Detect which cell encompasses the target text, then output its [X, Y] center coordinate. 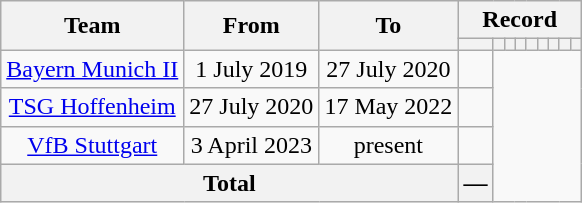
TSG Hoffenheim [92, 107]
Team [92, 26]
Bayern Munich II [92, 69]
Total [230, 183]
present [388, 145]
3 April 2023 [252, 145]
Record [520, 20]
To [388, 26]
1 July 2019 [252, 69]
— [476, 183]
17 May 2022 [388, 107]
From [252, 26]
VfB Stuttgart [92, 145]
